Pinpoint the cell where the given text exists, returning its [x, y] midpoint coordinate. 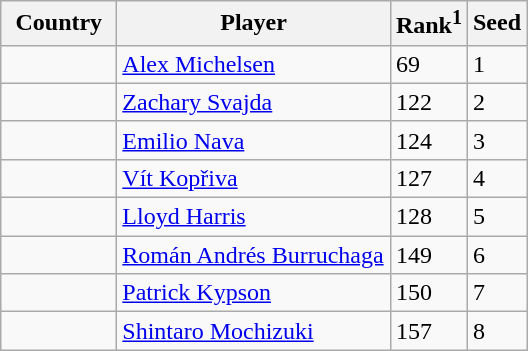
127 [428, 178]
4 [496, 178]
69 [428, 64]
8 [496, 331]
157 [428, 331]
Player [254, 24]
6 [496, 255]
3 [496, 140]
2 [496, 102]
128 [428, 217]
Rank1 [428, 24]
Lloyd Harris [254, 217]
Seed [496, 24]
122 [428, 102]
Country [59, 24]
Román Andrés Burruchaga [254, 255]
1 [496, 64]
Vít Kopřiva [254, 178]
7 [496, 293]
Emilio Nava [254, 140]
Shintaro Mochizuki [254, 331]
Zachary Svajda [254, 102]
5 [496, 217]
124 [428, 140]
150 [428, 293]
149 [428, 255]
Alex Michelsen [254, 64]
Patrick Kypson [254, 293]
